From the cell containing the given text, extract its center point as [x, y] coordinate. 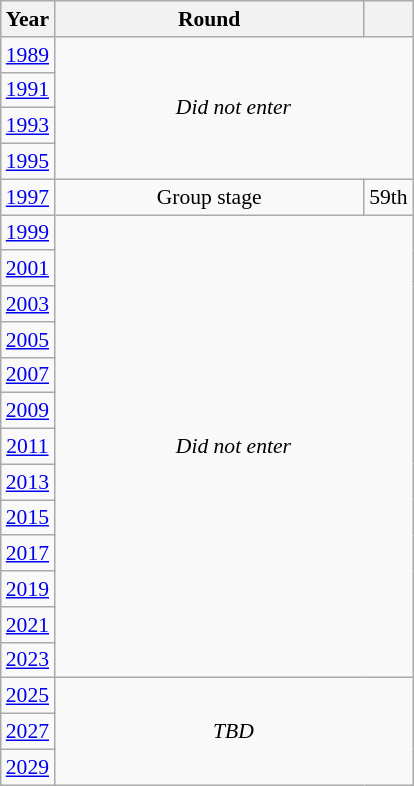
2023 [28, 660]
2003 [28, 304]
TBD [234, 732]
1995 [28, 162]
2025 [28, 696]
Year [28, 19]
1989 [28, 55]
2021 [28, 625]
2005 [28, 340]
2029 [28, 767]
1991 [28, 90]
Group stage [209, 197]
2001 [28, 269]
59th [388, 197]
1997 [28, 197]
2013 [28, 482]
1999 [28, 233]
2019 [28, 589]
2027 [28, 732]
2017 [28, 554]
2009 [28, 411]
2015 [28, 518]
Round [209, 19]
2011 [28, 447]
1993 [28, 126]
2007 [28, 375]
